Output the (x, y) coordinate of the center of the cell containing the given text.  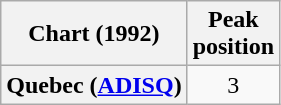
Chart (1992) (94, 34)
Peakposition (233, 34)
Quebec (ADISQ) (94, 85)
3 (233, 85)
